Return the [X, Y] coordinate for the center point of the cell that contains the specified text.  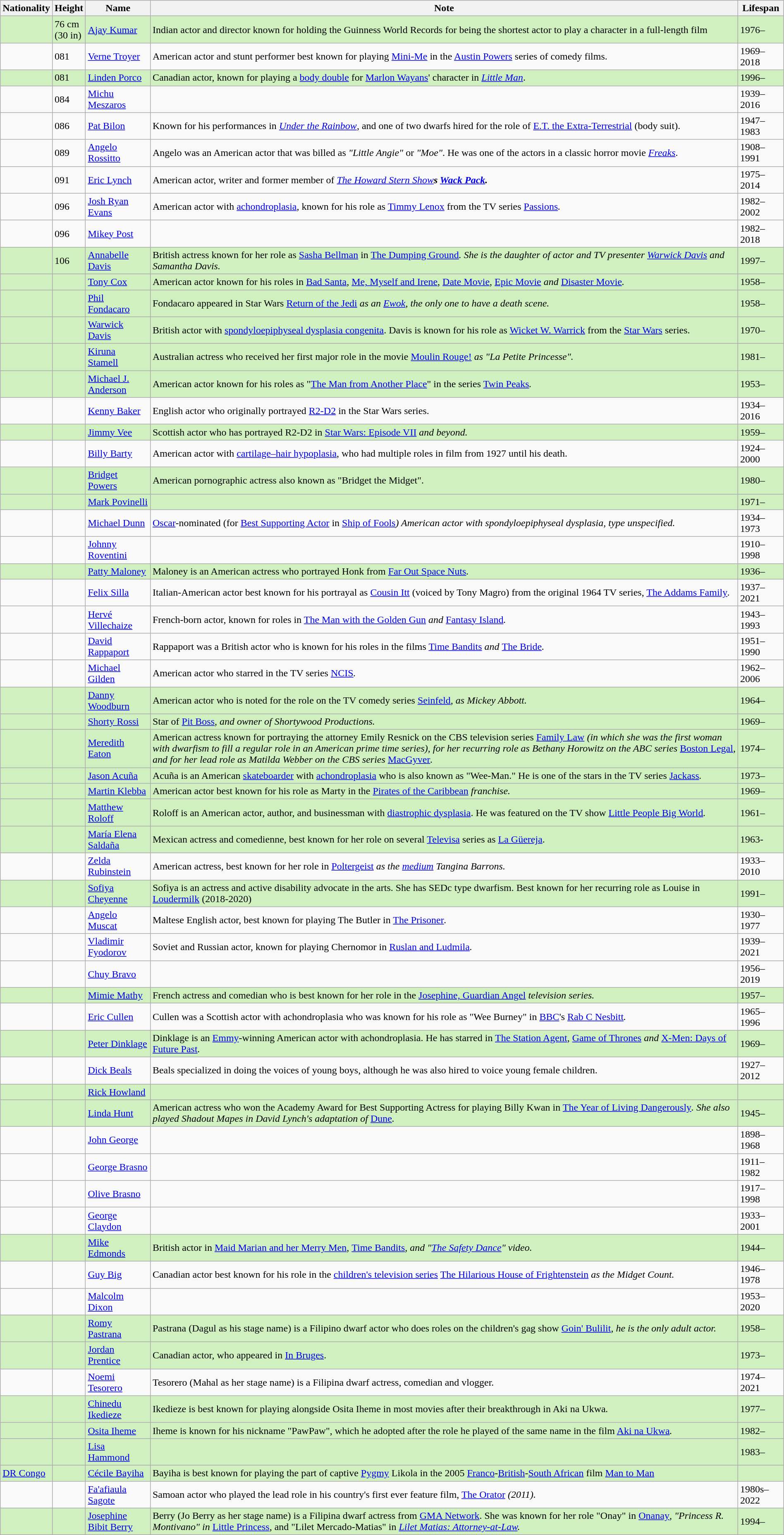
1963- [761, 840]
1976– [761, 30]
1965–1996 [761, 1017]
1991– [761, 893]
Kenny Baker [118, 411]
Rick Howland [118, 1092]
1980– [761, 481]
American actor who starred in the TV series NCIS. [444, 673]
American actor, writer and former member of The Howard Stern Shows Wack Pack. [444, 180]
Verne Troyer [118, 56]
1997– [761, 261]
76 cm(30 in) [69, 30]
American actor with achondroplasia, known for his role as Timmy Lenox from the TV series Passions. [444, 207]
Acuña is an American skateboarder with achondroplasia who is also known as "Wee-Man." He is one of the stars in the TV series Jackass. [444, 776]
1933–2010 [761, 866]
Chuy Bravo [118, 974]
Michael Gilden [118, 673]
Lifespan [761, 8]
1961– [761, 812]
1933–2001 [761, 1221]
Josh Ryan Evans [118, 207]
Patty Maloney [118, 571]
Danny Woodburn [118, 700]
Cécile Bayiha [118, 1473]
Tony Cox [118, 282]
1946–1978 [761, 1275]
Tesorero (Mahal as her stage name) is a Filipina dwarf actress, comedian and vlogger. [444, 1382]
1983– [761, 1452]
1939–2016 [761, 99]
Kiruna Stamell [118, 357]
Angelo Muscat [118, 920]
Australian actress who received her first major role in the movie Moulin Rouge! as "La Petite Princesse". [444, 357]
Italian-American actor best known for his portrayal as Cousin Itt (voiced by Tony Magro) from the original 1964 TV series, The Addams Family. [444, 592]
Star of Pit Boss, and owner of Shortywood Productions. [444, 722]
1974–2021 [761, 1382]
American actor known for his roles as "The Man from Another Place" in the series Twin Peaks. [444, 384]
1943–1993 [761, 620]
Jordan Prentice [118, 1355]
Canadian actor, known for playing a body double for Marlon Wayans' character in Little Man. [444, 78]
1962–2006 [761, 673]
Mikey Post [118, 233]
1974– [761, 749]
1982–2002 [761, 207]
1971– [761, 502]
Iheme is known for his nickname "PawPaw", which he adopted after the role he played of the same name in the film Aki na Ukwa. [444, 1430]
Mexican actress and comedienne, best known for her role on several Televisa series as La Güereja. [444, 840]
Osita Iheme [118, 1430]
1945– [761, 1114]
1996– [761, 78]
1981– [761, 357]
1939–2021 [761, 947]
American actor and stunt performer best known for playing Mini-Me in the Austin Powers series of comedy films. [444, 56]
Felix Silla [118, 592]
1898–1968 [761, 1140]
American actor known for his roles in Bad Santa, Me, Myself and Irene, Date Movie, Epic Movie and Disaster Movie. [444, 282]
Eric Lynch [118, 180]
1953– [761, 384]
Eric Cullen [118, 1017]
Dick Beals [118, 1070]
French-born actor, known for roles in The Man with the Golden Gun and Fantasy Island. [444, 620]
David Rappaport [118, 646]
089 [69, 153]
1927–2012 [761, 1070]
Michu Meszaros [118, 99]
1924–2000 [761, 453]
Ikedieze is best known for playing alongside Osita Iheme in most movies after their breakthrough in Aki na Ukwa. [444, 1409]
Maltese English actor, best known for playing The Butler in The Prisoner. [444, 920]
1956–2019 [761, 974]
American actor with cartilage–hair hypoplasia, who had multiple roles in film from 1927 until his death. [444, 453]
French actress and comedian who is best known for her role in the Josephine, Guardian Angel television series. [444, 995]
Meredith Eaton [118, 749]
American actor who is noted for the role on the TV comedy series Seinfeld, as Mickey Abbott. [444, 700]
Michael J. Anderson [118, 384]
1982–2018 [761, 233]
1994– [761, 1521]
American actor best known for his role as Marty in the Pirates of the Caribbean franchise. [444, 791]
Fa'afiaula Sagote [118, 1494]
091 [69, 180]
Indian actor and director known for holding the Guinness World Records for being the shortest actor to play a character in a full-length film [444, 30]
Pastrana (Dagul as his stage name) is a Filipino dwarf actor who does roles on the children's gag show Goin' Bulilit, he is the only adult actor. [444, 1329]
English actor who originally portrayed R2-D2 in the Star Wars series. [444, 411]
Josephine Bibit Berry [118, 1521]
Guy Big [118, 1275]
Peter Dinklage [118, 1043]
Angelo Rossitto [118, 153]
Warwick Davis [118, 330]
1911–1982 [761, 1167]
1947–1983 [761, 126]
Fondacaro appeared in Star Wars Return of the Jedi as an Ewok, the only one to have a death scene. [444, 303]
Angelo was an American actor that was billed as "Little Angie" or "Moe". He was one of the actors in a classic horror movie Freaks. [444, 153]
George Claydon [118, 1221]
Mike Edmonds [118, 1248]
1975–2014 [761, 180]
Noemi Tesorero [118, 1382]
Hervé Villechaize [118, 620]
Olive Brasno [118, 1194]
Known for his performances in Under the Rainbow, and one of two dwarfs hired for the role of E.T. the Extra-Terrestrial (body suit). [444, 126]
DR Congo [26, 1473]
1951–1990 [761, 646]
Pat Bilon [118, 126]
Rappaport was a British actor who is known for his roles in the films Time Bandits and The Bride. [444, 646]
1959– [761, 432]
Note [444, 8]
Dinklage is an Emmy-winning American actor with achondroplasia. He has starred in The Station Agent, Game of Thrones and X-Men: Days of Future Past. [444, 1043]
Mimie Mathy [118, 995]
American actress, best known for her role in Poltergeist as the medium Tangina Barrons. [444, 866]
084 [69, 99]
Chinedu Ikedieze [118, 1409]
Linden Porco [118, 78]
Nationality [26, 8]
Samoan actor who played the lead role in his country's first ever feature film, The Orator (2011). [444, 1494]
Oscar-nominated (for Best Supporting Actor in Ship of Fools) American actor with spondyloepiphyseal dysplasia, type unspecified. [444, 523]
Sofiya Cheyenne [118, 893]
Height [69, 8]
Martin Klebba [118, 791]
1930–1977 [761, 920]
1936– [761, 571]
Bayiha is best known for playing the part of captive Pygmy Likola in the 2005 Franco-British-South African film Man to Man [444, 1473]
Ajay Kumar [118, 30]
Linda Hunt [118, 1114]
Maloney is an American actress who portrayed Honk from Far Out Space Nuts. [444, 571]
Name [118, 8]
1970– [761, 330]
1969–2018 [761, 56]
Annabelle Davis [118, 261]
1964– [761, 700]
1917–1998 [761, 1194]
Beals specialized in doing the voices of young boys, although he was also hired to voice young female children. [444, 1070]
John George [118, 1140]
1977– [761, 1409]
Romy Pastrana [118, 1329]
Cullen was a Scottish actor with achondroplasia who was known for his role as "Wee Burney" in BBC's Rab C Nesbitt. [444, 1017]
Bridget Powers [118, 481]
1982– [761, 1430]
Vladimir Fyodorov [118, 947]
Canadian actor, who appeared in In Bruges. [444, 1355]
1944– [761, 1248]
British actor in Maid Marian and her Merry Men, Time Bandits, and "The Safety Dance" video. [444, 1248]
Malcolm Dixon [118, 1301]
Scottish actor who has portrayed R2-D2 in Star Wars: Episode VII and beyond. [444, 432]
1953–2020 [761, 1301]
Lisa Hammond [118, 1452]
1957– [761, 995]
Billy Barty [118, 453]
1910–1998 [761, 550]
George Brasno [118, 1167]
106 [69, 261]
Mark Povinelli [118, 502]
British actor with spondyloepiphyseal dysplasia congenita. Davis is known for his role as Wicket W. Warrick from the Star Wars series. [444, 330]
American pornographic actress also known as "Bridget the Midget". [444, 481]
Roloff is an American actor, author, and businessman with diastrophic dysplasia. He was featured on the TV show Little People Big World. [444, 812]
086 [69, 126]
Michael Dunn [118, 523]
Zelda Rubinstein [118, 866]
1934–2016 [761, 411]
Soviet and Russian actor, known for playing Chernomor in Ruslan and Ludmila. [444, 947]
Phil Fondacaro [118, 303]
Jason Acuña [118, 776]
Jimmy Vee [118, 432]
Johnny Roventini [118, 550]
María Elena Saldaña [118, 840]
1908–1991 [761, 153]
1980s–2022 [761, 1494]
Shorty Rossi [118, 722]
Matthew Roloff [118, 812]
1934–1973 [761, 523]
Canadian actor best known for his role in the children's television series The Hilarious House of Frightenstein as the Midget Count. [444, 1275]
1937–2021 [761, 592]
